Identify which cell holds the provided text, then report its [x, y] central coordinate. 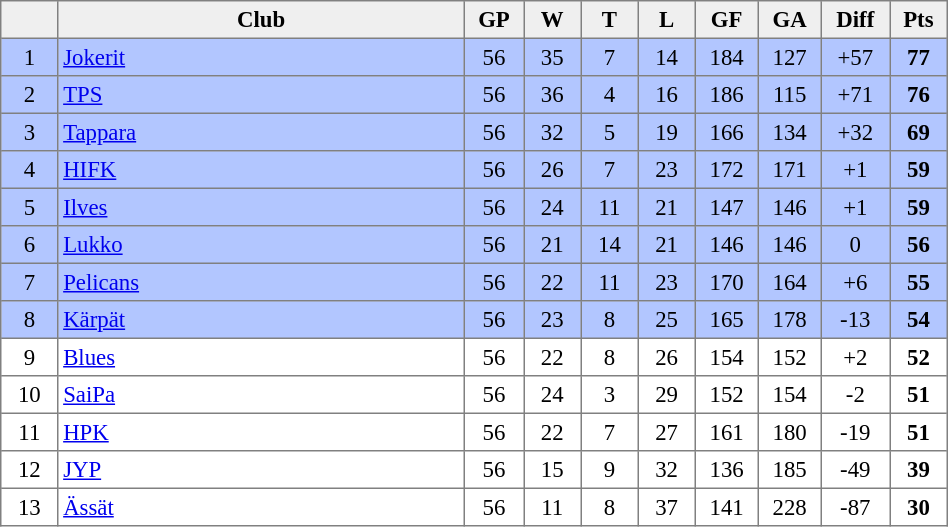
25 [666, 320]
165 [726, 320]
13 [30, 507]
15 [552, 470]
171 [790, 170]
185 [790, 470]
Ässät [261, 507]
W [552, 20]
161 [726, 432]
Diff [855, 20]
27 [666, 432]
166 [726, 132]
39 [919, 470]
Pts [919, 20]
164 [790, 282]
178 [790, 320]
HPK [261, 432]
136 [726, 470]
228 [790, 507]
37 [666, 507]
30 [919, 507]
54 [919, 320]
Blues [261, 357]
172 [726, 170]
GP [494, 20]
12 [30, 470]
35 [552, 57]
SaiPa [261, 395]
29 [666, 395]
141 [726, 507]
Club [261, 20]
-13 [855, 320]
10 [30, 395]
-2 [855, 395]
-87 [855, 507]
GF [726, 20]
JYP [261, 470]
16 [666, 95]
-49 [855, 470]
Pelicans [261, 282]
52 [919, 357]
186 [726, 95]
69 [919, 132]
+71 [855, 95]
36 [552, 95]
6 [30, 245]
0 [855, 245]
HIFK [261, 170]
+32 [855, 132]
Jokerit [261, 57]
2 [30, 95]
GA [790, 20]
Ilves [261, 207]
19 [666, 132]
+6 [855, 282]
115 [790, 95]
Lukko [261, 245]
55 [919, 282]
-19 [855, 432]
Kärpät [261, 320]
184 [726, 57]
76 [919, 95]
170 [726, 282]
Tappara [261, 132]
TPS [261, 95]
127 [790, 57]
L [666, 20]
+2 [855, 357]
+57 [855, 57]
180 [790, 432]
134 [790, 132]
1 [30, 57]
T [610, 20]
77 [919, 57]
147 [726, 207]
